Output the [X, Y] coordinate of the center of the cell containing the given text.  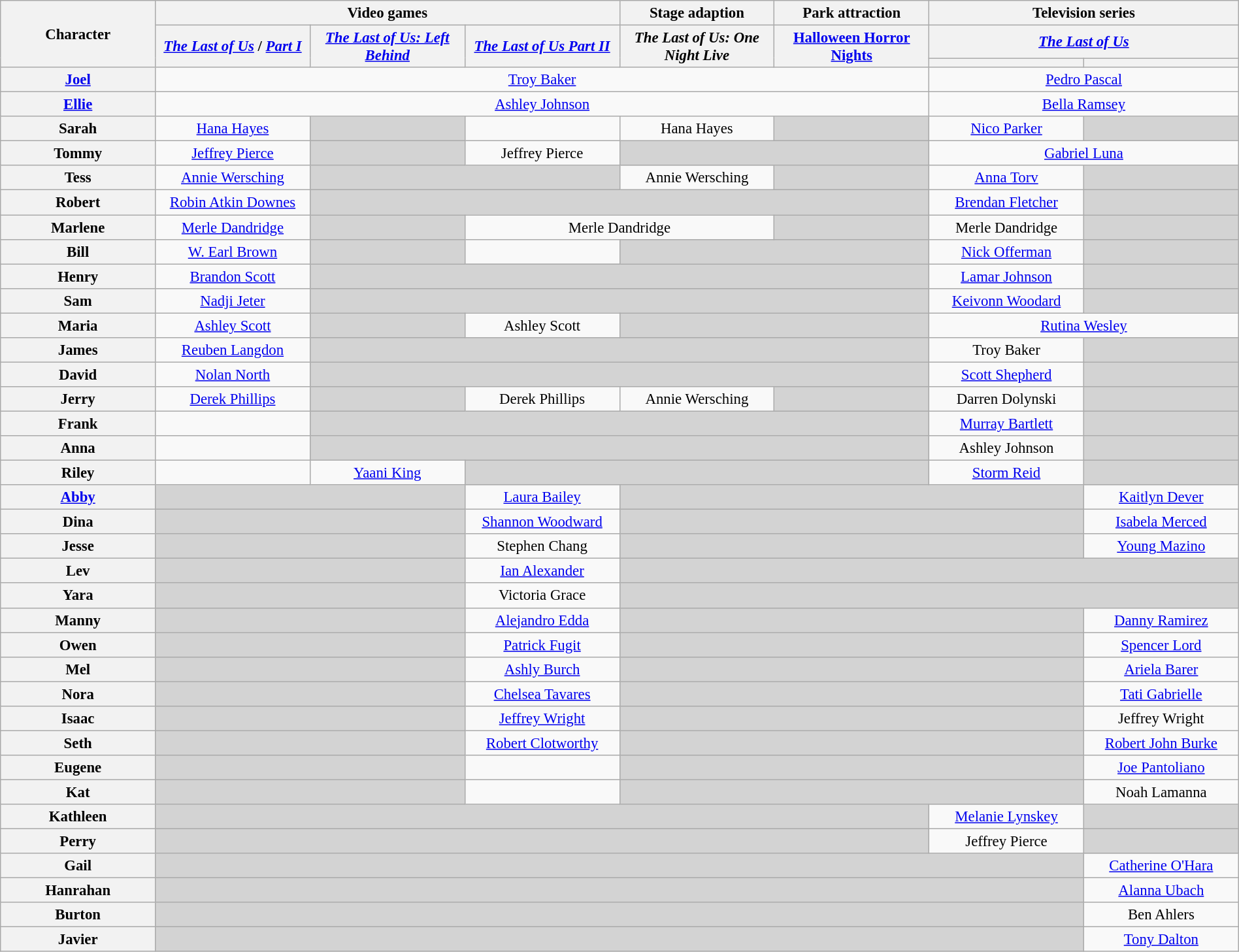
Abby [78, 497]
Patrick Fugit [542, 645]
Bill [78, 252]
Seth [78, 743]
Television series [1084, 13]
Tess [78, 178]
Pedro Pascal [1084, 80]
Jerry [78, 399]
Melanie Lynskey [1006, 817]
Lev [78, 571]
Bella Ramsey [1084, 105]
Gabriel Luna [1084, 154]
Tati Gabrielle [1161, 694]
Victoria Grace [542, 596]
Owen [78, 645]
Keivonn Woodard [1006, 301]
David [78, 374]
Eugene [78, 768]
Robert John Burke [1161, 743]
Alejandro Edda [542, 620]
Robert Clotworthy [542, 743]
Tony Dalton [1161, 940]
Hanrahan [78, 891]
Nora [78, 694]
Spencer Lord [1161, 645]
Danny Ramirez [1161, 620]
Anna Torv [1006, 178]
Frank [78, 423]
Halloween Horror Nights [852, 47]
Maria [78, 325]
Murray Bartlett [1006, 423]
Dina [78, 522]
Nick Offerman [1006, 252]
Shannon Woodward [542, 522]
Tommy [78, 154]
The Last of Us: One Night Live [697, 47]
Brendan Fletcher [1006, 203]
Stage adaption [697, 13]
Alanna Ubach [1161, 891]
Sam [78, 301]
Ashly Burch [542, 669]
Nadji Jeter [233, 301]
Robert [78, 203]
James [78, 350]
Stephen Chang [542, 546]
Riley [78, 473]
Javier [78, 940]
Burton [78, 915]
Jesse [78, 546]
Henry [78, 276]
W. Earl Brown [233, 252]
Ellie [78, 105]
Nolan North [233, 374]
The Last of Us: Left Behind [387, 47]
Kaitlyn Dever [1161, 497]
Gail [78, 866]
Perry [78, 842]
Ariela Barer [1161, 669]
Mel [78, 669]
Kat [78, 792]
Isabela Merced [1161, 522]
Joe Pantoliano [1161, 768]
Reuben Langdon [233, 350]
Yara [78, 596]
Manny [78, 620]
Storm Reid [1006, 473]
Yaani King [387, 473]
Robin Atkin Downes [233, 203]
Noah Lamanna [1161, 792]
Character [78, 34]
Scott Shepherd [1006, 374]
Nico Parker [1006, 129]
The Last of Us [1084, 42]
Video games [388, 13]
Kathleen [78, 817]
Brandon Scott [233, 276]
Anna [78, 448]
Marlene [78, 227]
Ben Ahlers [1161, 915]
Catherine O'Hara [1161, 866]
Darren Dolynski [1006, 399]
The Last of Us / Part I [233, 47]
Young Mazino [1161, 546]
Ian Alexander [542, 571]
Chelsea Tavares [542, 694]
Lamar Johnson [1006, 276]
Isaac [78, 719]
Laura Bailey [542, 497]
The Last of Us Part II [542, 47]
Sarah [78, 129]
Rutina Wesley [1084, 325]
Park attraction [852, 13]
Joel [78, 80]
